Output the [x, y] coordinate of the center of the cell containing the given text.  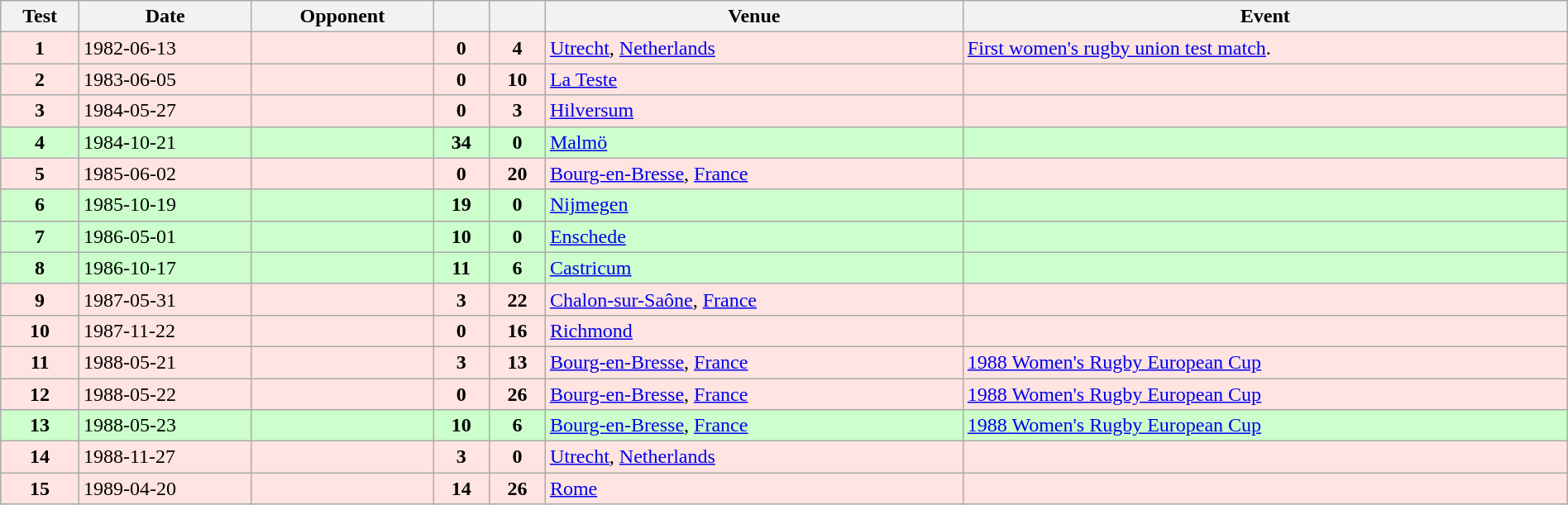
1987-11-22 [165, 331]
1988-05-23 [165, 426]
Hilversum [754, 111]
Richmond [754, 331]
7 [40, 236]
Test [40, 17]
15 [40, 488]
1984-05-27 [165, 111]
1986-05-01 [165, 236]
Rome [754, 488]
Event [1265, 17]
Malmö [754, 142]
1988-05-21 [165, 362]
22 [518, 299]
2 [40, 79]
1983-06-05 [165, 79]
9 [40, 299]
12 [40, 394]
1988-05-22 [165, 394]
1988-11-27 [165, 457]
First women's rugby union test match. [1265, 48]
La Teste [754, 79]
34 [461, 142]
1985-10-19 [165, 205]
Venue [754, 17]
1 [40, 48]
1982-06-13 [165, 48]
Opponent [342, 17]
1987-05-31 [165, 299]
Enschede [754, 236]
Castricum [754, 268]
1986-10-17 [165, 268]
Chalon-sur-Saône, France [754, 299]
19 [461, 205]
5 [40, 174]
20 [518, 174]
1984-10-21 [165, 142]
1985-06-02 [165, 174]
Date [165, 17]
Nijmegen [754, 205]
16 [518, 331]
1989-04-20 [165, 488]
8 [40, 268]
